Capture the cell that displays the provided text and extract its (X, Y) central coordinate. 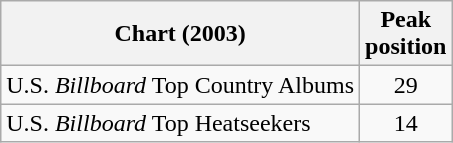
Peakposition (406, 34)
29 (406, 85)
U.S. Billboard Top Heatseekers (180, 123)
14 (406, 123)
Chart (2003) (180, 34)
U.S. Billboard Top Country Albums (180, 85)
